Locate the cell with the specified text and output its [x, y] center coordinate. 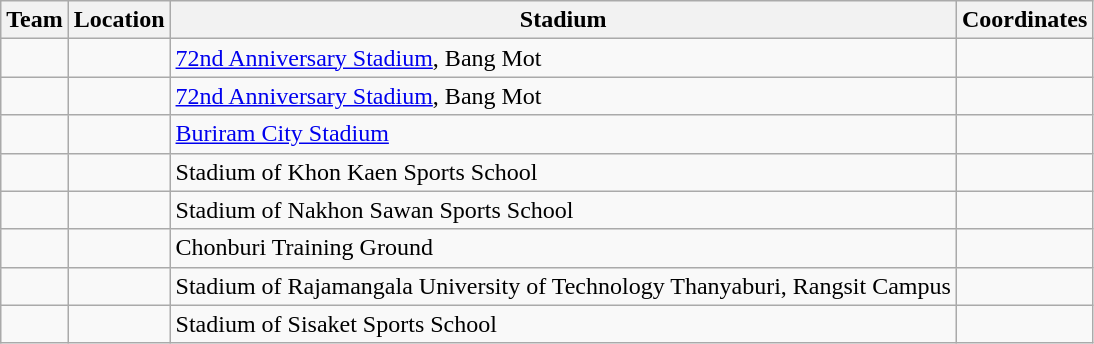
Coordinates [1024, 20]
Chonburi Training Ground [563, 248]
Stadium [563, 20]
Team [35, 20]
Location [119, 20]
Stadium of Rajamangala University of Technology Thanyaburi, Rangsit Campus [563, 286]
Stadium of Sisaket Sports School [563, 324]
Stadium of Nakhon Sawan Sports School [563, 210]
Stadium of Khon Kaen Sports School [563, 172]
Buriram City Stadium [563, 134]
